Return (X, Y) of the center of cell containing provided text 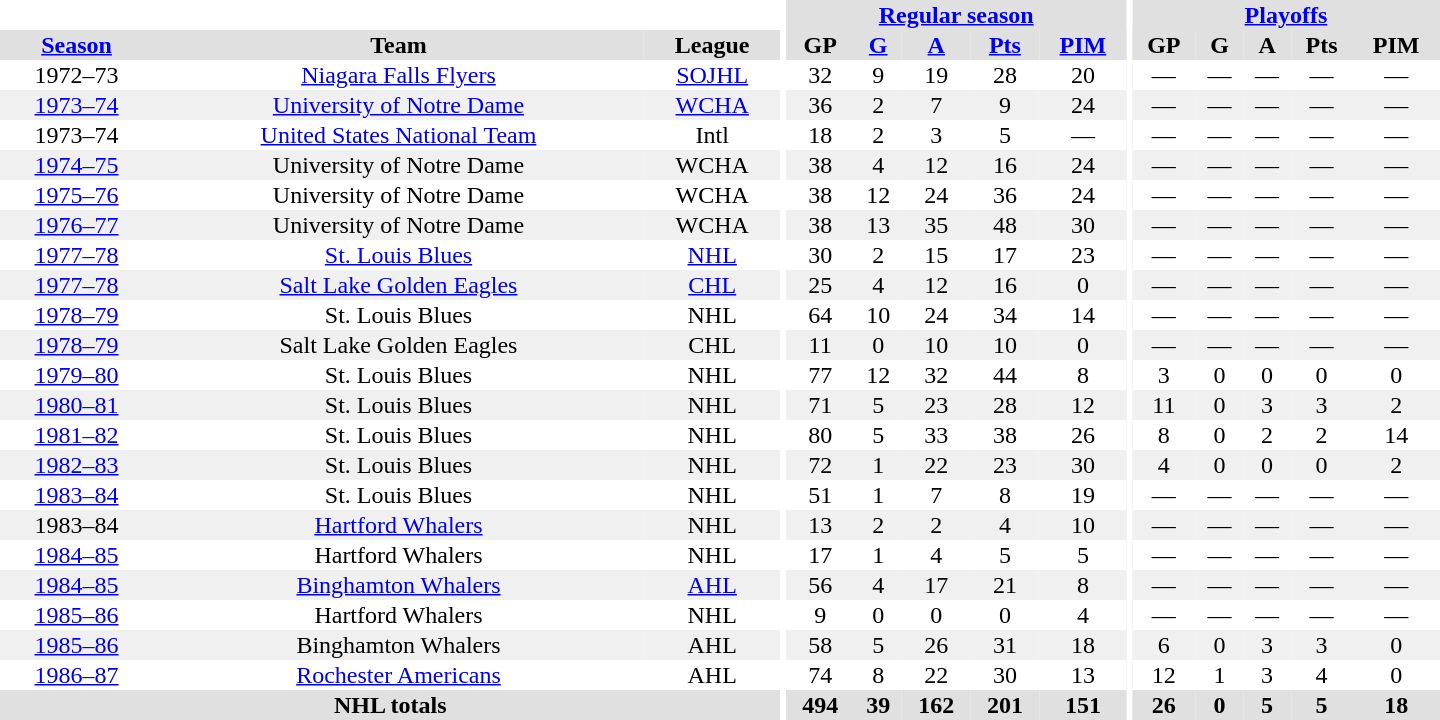
Playoffs (1286, 15)
77 (820, 375)
58 (820, 645)
74 (820, 675)
33 (936, 435)
35 (936, 225)
1974–75 (76, 165)
1986–87 (76, 675)
15 (936, 255)
Rochester Americans (398, 675)
72 (820, 465)
20 (1082, 75)
1975–76 (76, 195)
1980–81 (76, 405)
39 (878, 705)
Intl (712, 135)
48 (1006, 225)
34 (1006, 315)
25 (820, 285)
Niagara Falls Flyers (398, 75)
51 (820, 495)
1981–82 (76, 435)
494 (820, 705)
64 (820, 315)
United States National Team (398, 135)
31 (1006, 645)
162 (936, 705)
Regular season (956, 15)
44 (1006, 375)
1972–73 (76, 75)
SOJHL (712, 75)
151 (1082, 705)
80 (820, 435)
NHL totals (390, 705)
Team (398, 45)
1982–83 (76, 465)
201 (1006, 705)
League (712, 45)
Season (76, 45)
21 (1006, 585)
71 (820, 405)
1976–77 (76, 225)
1979–80 (76, 375)
6 (1164, 645)
56 (820, 585)
